Return the (X, Y) coordinate for the center point of the cell that contains the specified text.  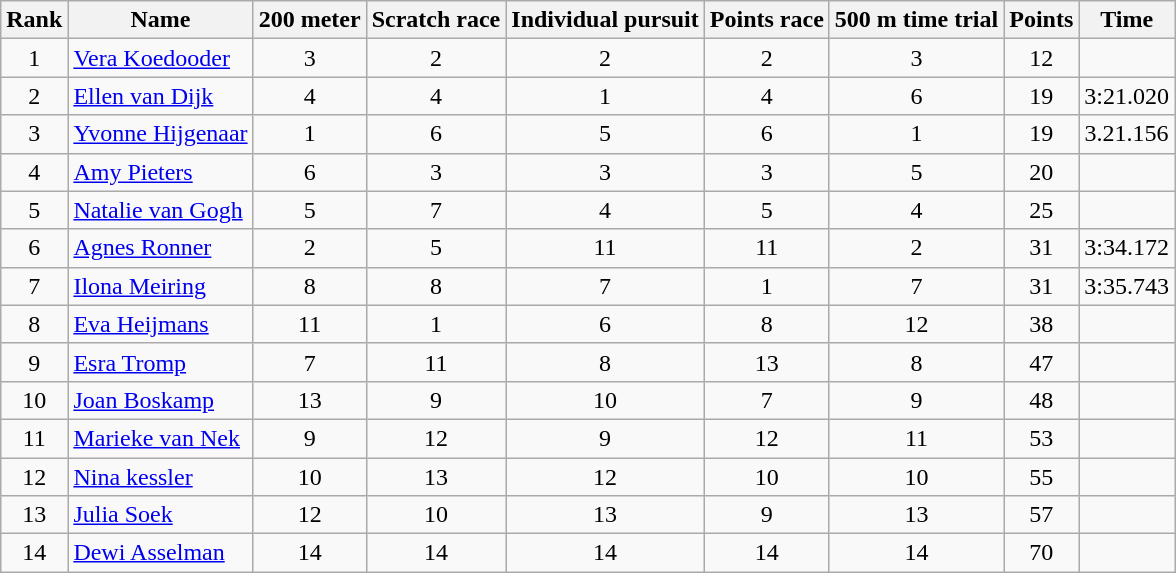
3.21.156 (1127, 134)
Joan Boskamp (160, 400)
Points (1042, 20)
500 m time trial (916, 20)
Dewi Asselman (160, 553)
47 (1042, 362)
55 (1042, 477)
38 (1042, 324)
3:34.172 (1127, 248)
3:35.743 (1127, 286)
57 (1042, 515)
Individual pursuit (605, 20)
Ilona Meiring (160, 286)
Time (1127, 20)
Natalie van Gogh (160, 210)
Scratch race (436, 20)
200 meter (310, 20)
Esra Tromp (160, 362)
Ellen van Dijk (160, 96)
Points race (766, 20)
48 (1042, 400)
Nina kessler (160, 477)
Julia Soek (160, 515)
3:21.020 (1127, 96)
Amy Pieters (160, 172)
Eva Heijmans (160, 324)
Rank (34, 20)
Agnes Ronner (160, 248)
53 (1042, 438)
70 (1042, 553)
Name (160, 20)
20 (1042, 172)
Marieke van Nek (160, 438)
25 (1042, 210)
Vera Koedooder (160, 58)
Yvonne Hijgenaar (160, 134)
